Capture the cell that displays the provided text and extract its (x, y) central coordinate. 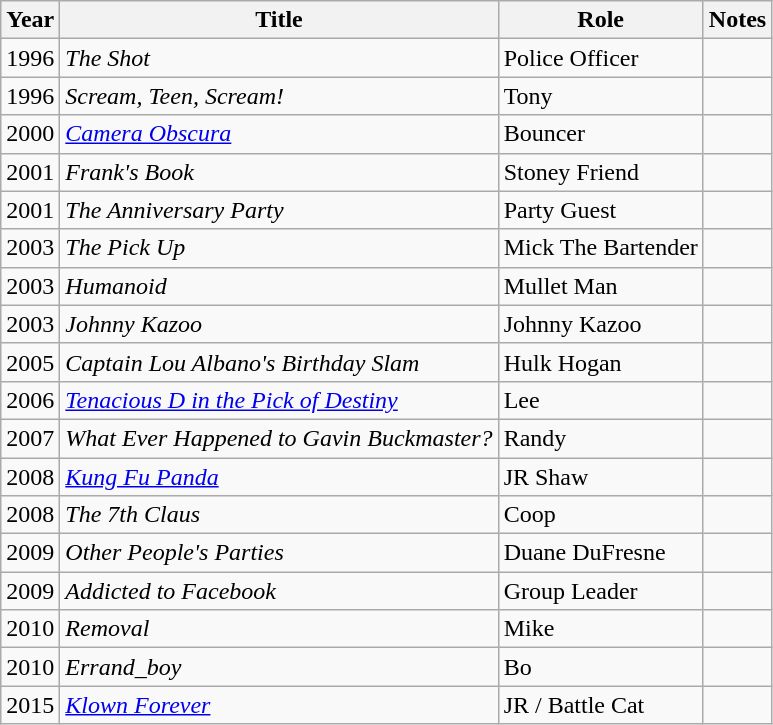
Randy (600, 438)
2005 (30, 362)
Hulk Hogan (600, 362)
The Shot (279, 58)
Bouncer (600, 134)
Role (600, 20)
Removal (279, 629)
Mick The Bartender (600, 248)
Frank's Book (279, 172)
Coop (600, 515)
2006 (30, 400)
What Ever Happened to Gavin Buckmaster? (279, 438)
Duane DuFresne (600, 553)
2007 (30, 438)
Title (279, 20)
The Pick Up (279, 248)
Tony (600, 96)
The Anniversary Party (279, 210)
Scream, Teen, Scream! (279, 96)
Notes (737, 20)
Klown Forever (279, 705)
Group Leader (600, 591)
2015 (30, 705)
Mike (600, 629)
Kung Fu Panda (279, 477)
Year (30, 20)
Addicted to Facebook (279, 591)
Camera Obscura (279, 134)
Tenacious D in the Pick of Destiny (279, 400)
Party Guest (600, 210)
Police Officer (600, 58)
The 7th Claus (279, 515)
Mullet Man (600, 286)
2000 (30, 134)
JR Shaw (600, 477)
Stoney Friend (600, 172)
Bo (600, 667)
Errand_boy (279, 667)
Other People's Parties (279, 553)
Humanoid (279, 286)
Lee (600, 400)
Captain Lou Albano's Birthday Slam (279, 362)
JR / Battle Cat (600, 705)
